Provide the (X, Y) coordinate of the cell's center where the given text is located.  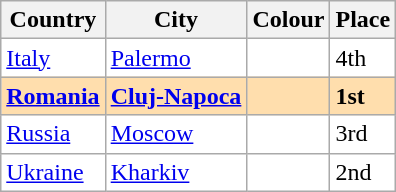
4th (363, 58)
Place (363, 20)
Colour (288, 20)
City (176, 20)
3rd (363, 134)
Palermo (176, 58)
Russia (53, 134)
1st (363, 96)
Cluj-Napoca (176, 96)
Kharkiv (176, 172)
Romania (53, 96)
Country (53, 20)
Ukraine (53, 172)
2nd (363, 172)
Moscow (176, 134)
Italy (53, 58)
